Extract the (X, Y) coordinate from the center of the cell holding the provided text.  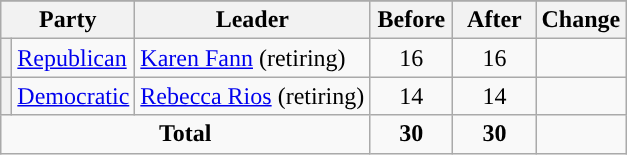
After (494, 20)
Leader (252, 20)
Republican (74, 58)
Before (412, 20)
Democratic (74, 96)
Party (68, 20)
Total (186, 134)
Karen Fann (retiring) (252, 58)
Change (581, 20)
Rebecca Rios (retiring) (252, 96)
